Capture the cell that displays the provided text and extract its (x, y) central coordinate. 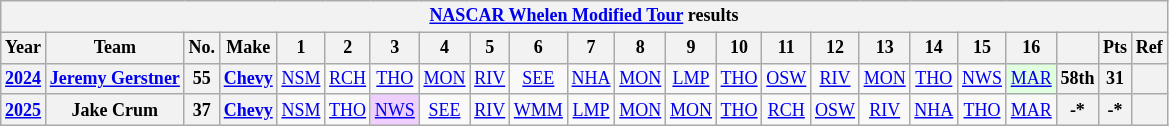
13 (884, 48)
12 (836, 48)
4 (444, 48)
11 (786, 48)
16 (1031, 48)
8 (640, 48)
15 (982, 48)
5 (490, 48)
2 (348, 48)
9 (692, 48)
No. (202, 48)
31 (1116, 78)
Jake Crum (114, 110)
10 (739, 48)
Jeremy Gerstner (114, 78)
Ref (1149, 48)
37 (202, 110)
Team (114, 48)
14 (934, 48)
2024 (24, 78)
1 (301, 48)
2025 (24, 110)
WMM (539, 110)
6 (539, 48)
Make (248, 48)
Year (24, 48)
NASCAR Whelen Modified Tour results (584, 16)
Pts (1116, 48)
3 (394, 48)
55 (202, 78)
58th (1078, 78)
7 (591, 48)
